Output the [x, y] coordinate of the center of the cell containing the given text.  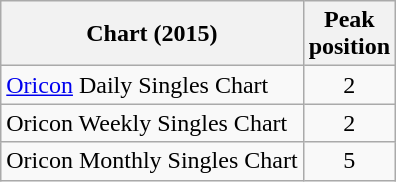
Peakposition [349, 34]
Oricon Weekly Singles Chart [152, 123]
Oricon Daily Singles Chart [152, 85]
5 [349, 161]
Oricon Monthly Singles Chart [152, 161]
Chart (2015) [152, 34]
